Provide the [x, y] coordinate of the cell's center where the given text is located.  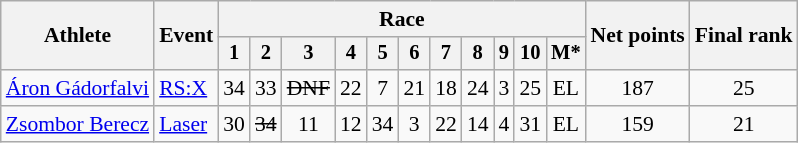
Event [186, 36]
M* [566, 54]
159 [638, 124]
Athlete [78, 36]
9 [504, 54]
187 [638, 88]
1 [234, 54]
Áron Gádorfalvi [78, 88]
DNF [308, 88]
18 [446, 88]
31 [530, 124]
5 [383, 54]
14 [478, 124]
30 [234, 124]
Laser [186, 124]
24 [478, 88]
Zsombor Berecz [78, 124]
33 [266, 88]
Net points [638, 36]
RS:X [186, 88]
Final rank [744, 36]
10 [530, 54]
2 [266, 54]
6 [414, 54]
8 [478, 54]
12 [351, 124]
11 [308, 124]
Race [402, 19]
